Determine the (X, Y) coordinate at the center of the cell enclosing the given text.  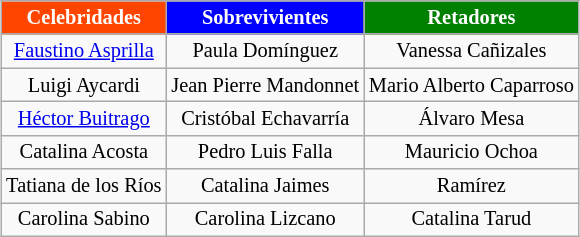
Celebridades (84, 17)
Catalina Jaimes (265, 186)
Paula Domínguez (265, 51)
Álvaro Mesa (472, 118)
Retadores (472, 17)
Faustino Asprilla (84, 51)
Catalina Acosta (84, 152)
Carolina Lizcano (265, 219)
Catalina Tarud (472, 219)
Sobrevivientes (265, 17)
Tatiana de los Ríos (84, 186)
Luigi Aycardi (84, 85)
Jean Pierre Mandonnet (265, 85)
Héctor Buitrago (84, 118)
Mauricio Ochoa (472, 152)
Ramírez (472, 186)
Mario Alberto Caparroso (472, 85)
Vanessa Cañizales (472, 51)
Pedro Luis Falla (265, 152)
Carolina Sabino (84, 219)
Cristóbal Echavarría (265, 118)
